Scan for the cell matching the given text and deliver its [X, Y] coordinate at center. 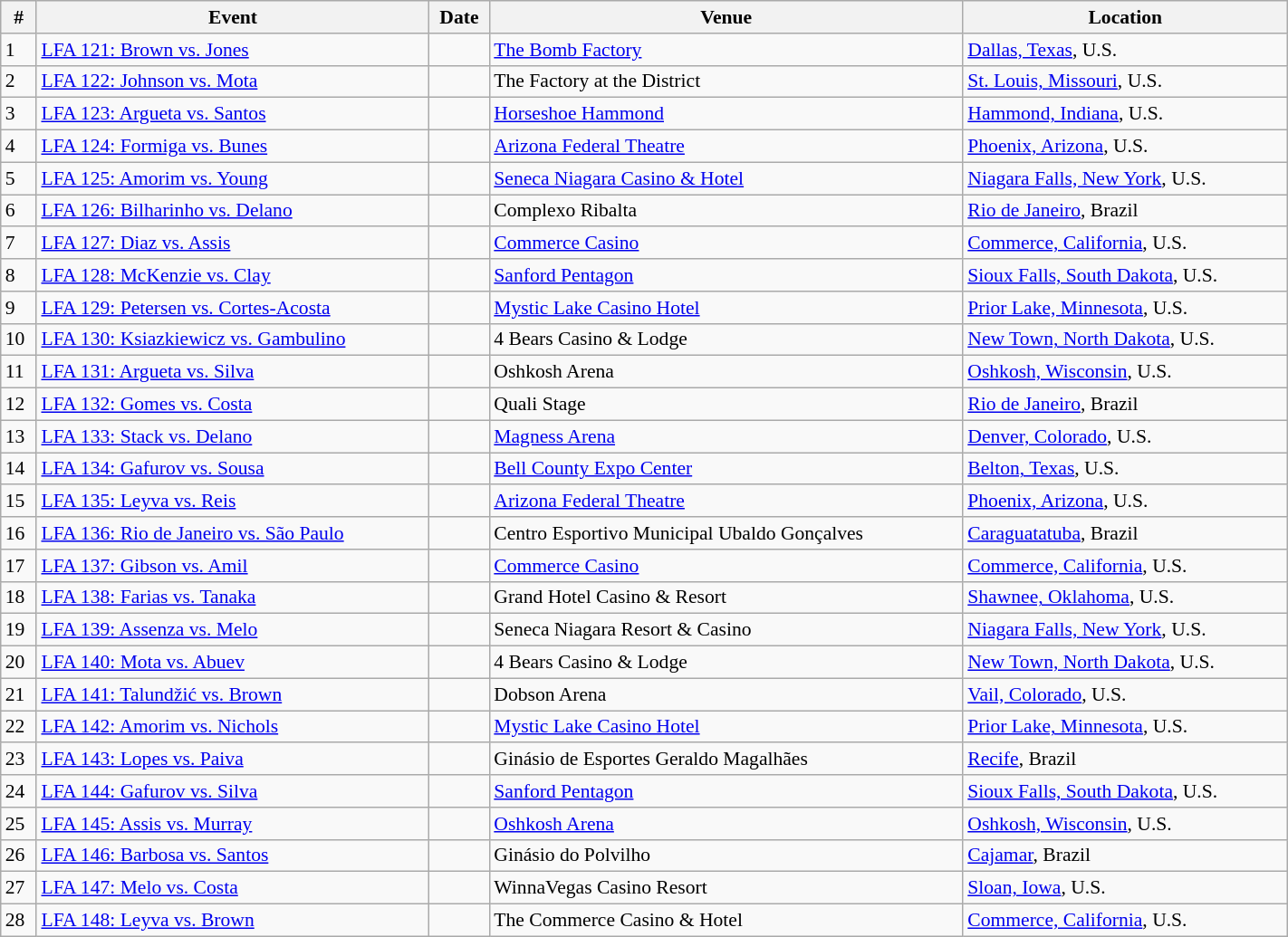
LFA 127: Diaz vs. Assis [232, 244]
Recife, Brazil [1125, 760]
LFA 122: Johnson vs. Mota [232, 81]
10 [19, 339]
22 [19, 727]
Hammond, Indiana, U.S. [1125, 114]
# [19, 17]
15 [19, 502]
21 [19, 694]
The Commerce Casino & Hotel [726, 921]
The Factory at the District [726, 81]
1 [19, 50]
St. Louis, Missouri, U.S. [1125, 81]
LFA 126: Bilharinho vs. Delano [232, 211]
23 [19, 760]
LFA 135: Leyva vs. Reis [232, 502]
Complexo Ribalta [726, 211]
26 [19, 856]
Vail, Colorado, U.S. [1125, 694]
11 [19, 372]
19 [19, 630]
4 [19, 147]
25 [19, 824]
13 [19, 436]
LFA 141: Talundžić vs. Brown [232, 694]
Dallas, Texas, U.S. [1125, 50]
17 [19, 566]
Sloan, Iowa, U.S. [1125, 888]
24 [19, 791]
LFA 124: Formiga vs. Bunes [232, 147]
28 [19, 921]
LFA 145: Assis vs. Murray [232, 824]
20 [19, 663]
LFA 139: Assenza vs. Melo [232, 630]
Location [1125, 17]
Ginásio de Esportes Geraldo Magalhães [726, 760]
LFA 131: Argueta vs. Silva [232, 372]
Belton, Texas, U.S. [1125, 469]
Ginásio do Polvilho [726, 856]
LFA 146: Barbosa vs. Santos [232, 856]
Event [232, 17]
Quali Stage [726, 405]
Magness Arena [726, 436]
LFA 121: Brown vs. Jones [232, 50]
2 [19, 81]
7 [19, 244]
LFA 143: Lopes vs. Paiva [232, 760]
WinnaVegas Casino Resort [726, 888]
Seneca Niagara Resort & Casino [726, 630]
Caraguatatuba, Brazil [1125, 533]
Bell County Expo Center [726, 469]
12 [19, 405]
LFA 136: Rio de Janeiro vs. São Paulo [232, 533]
Grand Hotel Casino & Resort [726, 598]
Dobson Arena [726, 694]
3 [19, 114]
16 [19, 533]
27 [19, 888]
LFA 137: Gibson vs. Amil [232, 566]
Centro Esportivo Municipal Ubaldo Gonçalves [726, 533]
LFA 147: Melo vs. Costa [232, 888]
The Bomb Factory [726, 50]
Date [460, 17]
LFA 123: Argueta vs. Santos [232, 114]
Cajamar, Brazil [1125, 856]
LFA 134: Gafurov vs. Sousa [232, 469]
LFA 148: Leyva vs. Brown [232, 921]
8 [19, 275]
Seneca Niagara Casino & Hotel [726, 178]
Venue [726, 17]
LFA 130: Ksiazkiewicz vs. Gambulino [232, 339]
LFA 138: Farias vs. Tanaka [232, 598]
LFA 140: Mota vs. Abuev [232, 663]
14 [19, 469]
LFA 128: McKenzie vs. Clay [232, 275]
LFA 129: Petersen vs. Cortes-Acosta [232, 308]
LFA 142: Amorim vs. Nichols [232, 727]
LFA 132: Gomes vs. Costa [232, 405]
18 [19, 598]
Horseshoe Hammond [726, 114]
9 [19, 308]
5 [19, 178]
LFA 133: Stack vs. Delano [232, 436]
Shawnee, Oklahoma, U.S. [1125, 598]
Denver, Colorado, U.S. [1125, 436]
6 [19, 211]
LFA 144: Gafurov vs. Silva [232, 791]
LFA 125: Amorim vs. Young [232, 178]
